Capture the cell that displays the provided text and extract its (X, Y) central coordinate. 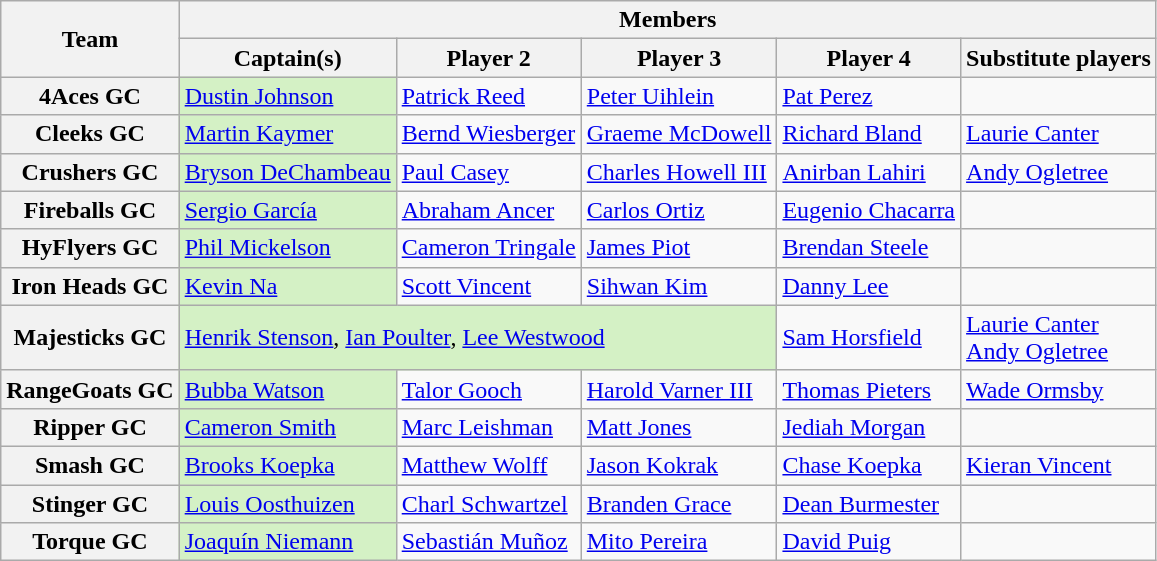
Martin Kaymer (288, 134)
Dustin Johnson (288, 96)
Player 4 (869, 58)
Charles Howell III (679, 172)
Andy Ogletree (1059, 172)
Brooks Koepka (288, 465)
Sebastián Muñoz (488, 542)
Laurie Canter Andy Ogletree (1059, 338)
Phil Mickelson (288, 248)
Henrik Stenson, Ian Poulter, Lee Westwood (478, 338)
4Aces GC (90, 96)
Bryson DeChambeau (288, 172)
Graeme McDowell (679, 134)
Joaquín Niemann (288, 542)
Anirban Lahiri (869, 172)
Player 2 (488, 58)
Torque GC (90, 542)
Pat Perez (869, 96)
Dean Burmester (869, 503)
Branden Grace (679, 503)
Chase Koepka (869, 465)
Patrick Reed (488, 96)
Sam Horsfield (869, 338)
Kevin Na (288, 286)
Player 3 (679, 58)
Captain(s) (288, 58)
RangeGoats GC (90, 389)
Mito Pereira (679, 542)
James Piot (679, 248)
David Puig (869, 542)
Iron Heads GC (90, 286)
Louis Oosthuizen (288, 503)
Richard Bland (869, 134)
Matt Jones (679, 427)
Laurie Canter (1059, 134)
Members (668, 20)
Cleeks GC (90, 134)
Jediah Morgan (869, 427)
Bernd Wiesberger (488, 134)
Eugenio Chacarra (869, 210)
Sihwan Kim (679, 286)
Charl Schwartzel (488, 503)
Danny Lee (869, 286)
Marc Leishman (488, 427)
Crushers GC (90, 172)
Team (90, 39)
Carlos Ortiz (679, 210)
Scott Vincent (488, 286)
Peter Uihlein (679, 96)
Wade Ormsby (1059, 389)
Substitute players (1059, 58)
Stinger GC (90, 503)
Paul Casey (488, 172)
Harold Varner III (679, 389)
Sergio García (288, 210)
Thomas Pieters (869, 389)
HyFlyers GC (90, 248)
Matthew Wolff (488, 465)
Fireballs GC (90, 210)
Brendan Steele (869, 248)
Kieran Vincent (1059, 465)
Abraham Ancer (488, 210)
Bubba Watson (288, 389)
Majesticks GC (90, 338)
Ripper GC (90, 427)
Jason Kokrak (679, 465)
Cameron Smith (288, 427)
Talor Gooch (488, 389)
Cameron Tringale (488, 248)
Smash GC (90, 465)
